Pinpoint the cell where the given text exists, returning its (X, Y) midpoint coordinate. 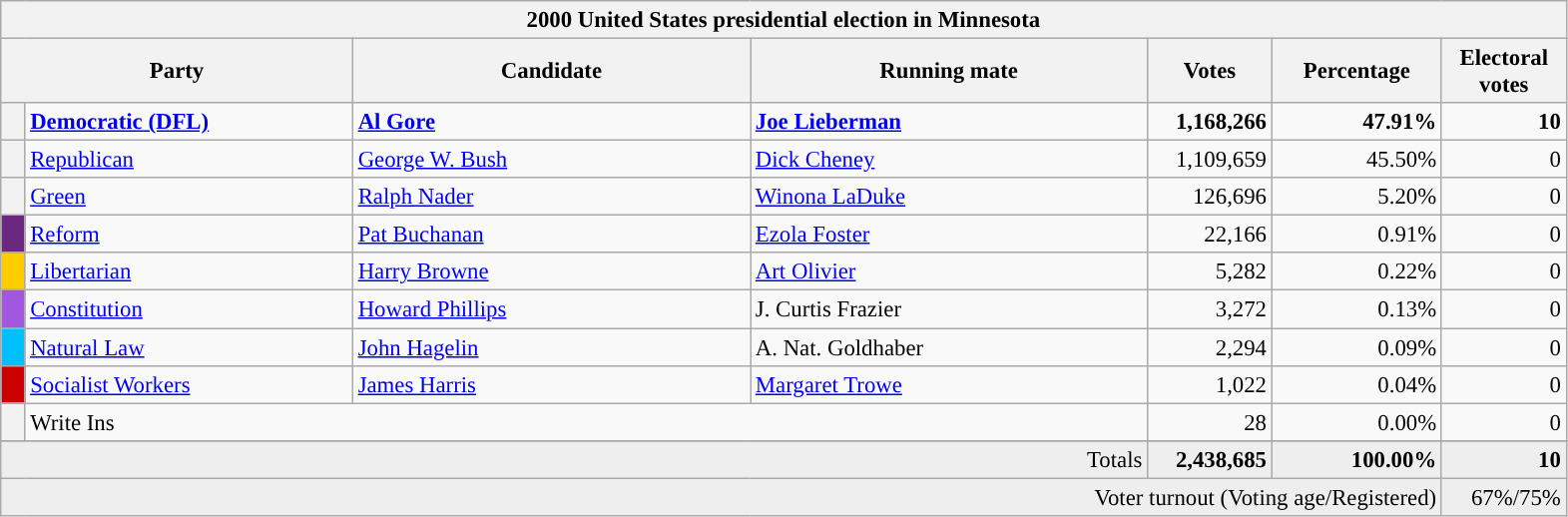
Art Olivier (949, 272)
22,166 (1210, 235)
Ezola Foster (949, 235)
0.91% (1356, 235)
Howard Phillips (551, 309)
Joe Lieberman (949, 122)
1,168,266 (1210, 122)
Natural Law (189, 347)
126,696 (1210, 197)
1,109,659 (1210, 160)
67%/75% (1503, 497)
0.04% (1356, 384)
Totals (575, 459)
Electoral votes (1503, 72)
Write Ins (587, 422)
Socialist Workers (189, 384)
Winona LaDuke (949, 197)
Margaret Trowe (949, 384)
Running mate (949, 72)
Ralph Nader (551, 197)
Harry Browne (551, 272)
Voter turnout (Voting age/Registered) (722, 497)
0.22% (1356, 272)
Constitution (189, 309)
Dick Cheney (949, 160)
47.91% (1356, 122)
John Hagelin (551, 347)
3,272 (1210, 309)
Green (189, 197)
0.09% (1356, 347)
45.50% (1356, 160)
Candidate (551, 72)
A. Nat. Goldhaber (949, 347)
5,282 (1210, 272)
J. Curtis Frazier (949, 309)
5.20% (1356, 197)
28 (1210, 422)
Al Gore (551, 122)
Libertarian (189, 272)
Reform (189, 235)
1,022 (1210, 384)
100.00% (1356, 459)
0.00% (1356, 422)
Votes (1210, 72)
Republican (189, 160)
Party (178, 72)
James Harris (551, 384)
George W. Bush (551, 160)
2,438,685 (1210, 459)
2,294 (1210, 347)
Pat Buchanan (551, 235)
Percentage (1356, 72)
Democratic (DFL) (189, 122)
2000 United States presidential election in Minnesota (784, 20)
0.13% (1356, 309)
